Return the (X, Y) coordinate for the center point of the cell that contains the specified text.  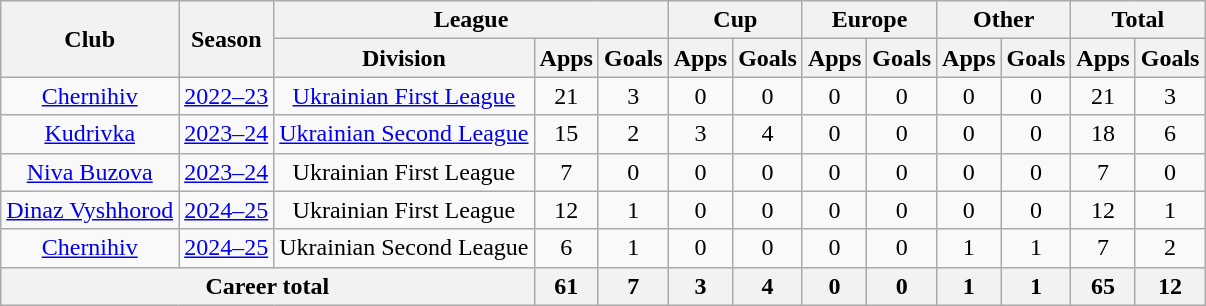
18 (1103, 134)
65 (1103, 286)
61 (566, 286)
15 (566, 134)
Career total (268, 286)
Club (90, 39)
Niva Buzova (90, 172)
Cup (735, 20)
Division (404, 58)
Season (226, 39)
Europe (869, 20)
2022–23 (226, 96)
League (471, 20)
Total (1138, 20)
Kudrivka (90, 134)
Dinaz Vyshhorod (90, 210)
Other (1004, 20)
